Return (x, y) of the center of cell containing provided text 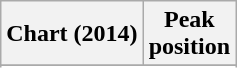
Peakposition (189, 34)
Chart (2014) (72, 34)
